Pinpoint the cell where the given text exists, returning its [x, y] midpoint coordinate. 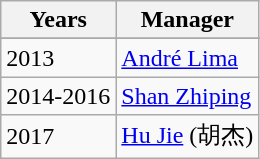
2017 [58, 136]
André Lima [188, 58]
2013 [58, 58]
Years [58, 20]
Hu Jie (胡杰) [188, 136]
Manager [188, 20]
2014-2016 [58, 96]
Shan Zhiping [188, 96]
